Determine the (X, Y) coordinate at the center of the cell enclosing the given text.  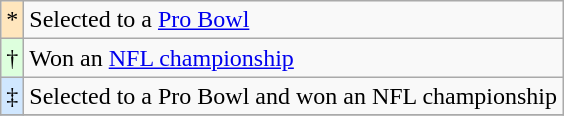
Selected to a Pro Bowl (294, 20)
* (12, 20)
† (12, 58)
Won an NFL championship (294, 58)
Selected to a Pro Bowl and won an NFL championship (294, 96)
‡ (12, 96)
